Find where the given text appears and provide that cell's center as [x, y] coordinate. 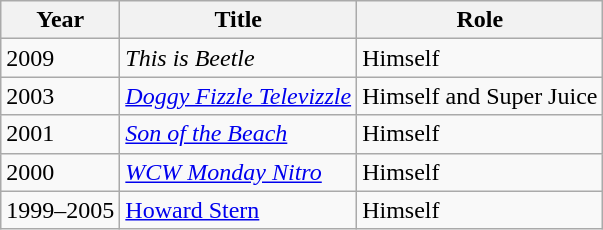
WCW Monday Nitro [238, 172]
Doggy Fizzle Televizzle [238, 96]
Role [480, 20]
2001 [60, 134]
Title [238, 20]
Howard Stern [238, 210]
1999–2005 [60, 210]
2000 [60, 172]
This is Beetle [238, 58]
Year [60, 20]
Son of the Beach [238, 134]
Himself and Super Juice [480, 96]
2009 [60, 58]
2003 [60, 96]
